Locate the cell with the specified text and output its [X, Y] center coordinate. 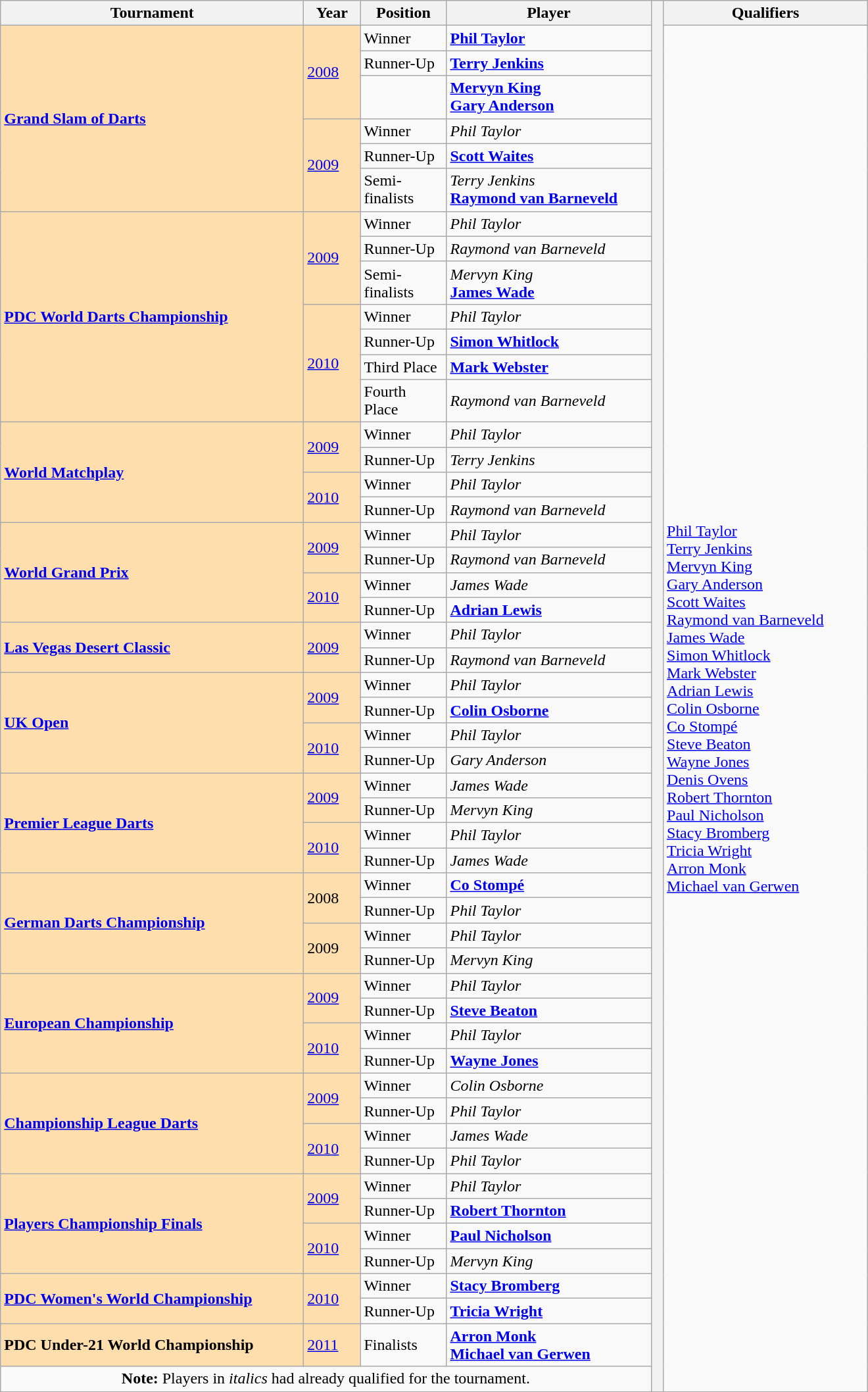
Scott Waites [548, 156]
Steve Beaton [548, 1010]
Players Championship Finals [153, 1224]
German Darts Championship [153, 923]
Terry Jenkins Raymond van Barneveld [548, 189]
Player [548, 13]
Stacy Bromberg [548, 1286]
World Matchplay [153, 472]
PDC World Darts Championship [153, 316]
Mark Webster [548, 366]
Position [404, 13]
Tournament [153, 13]
Mervyn King James Wade [548, 283]
Paul Nicholson [548, 1236]
Qualifiers [765, 13]
UK Open [153, 722]
Co Stompé [548, 885]
Year [332, 13]
Grand Slam of Darts [153, 118]
Adrian Lewis [548, 610]
Premier League Darts [153, 822]
Fourth Place [404, 401]
Robert Thornton [548, 1211]
Arron Monk Michael van Gerwen [548, 1345]
Mervyn King Gary Anderson [548, 97]
Wayne Jones [548, 1060]
Note: Players in italics had already qualified for the tournament. [326, 1379]
World Grand Prix [153, 572]
European Championship [153, 1023]
Gary Anderson [548, 760]
Third Place [404, 366]
Las Vegas Desert Classic [153, 647]
2011 [332, 1345]
Tricia Wright [548, 1311]
Finalists [404, 1345]
Simon Whitlock [548, 341]
Championship League Darts [153, 1123]
PDC Under-21 World Championship [153, 1345]
PDC Women's World Championship [153, 1299]
